Pinpoint the cell where the given text exists, returning its (X, Y) midpoint coordinate. 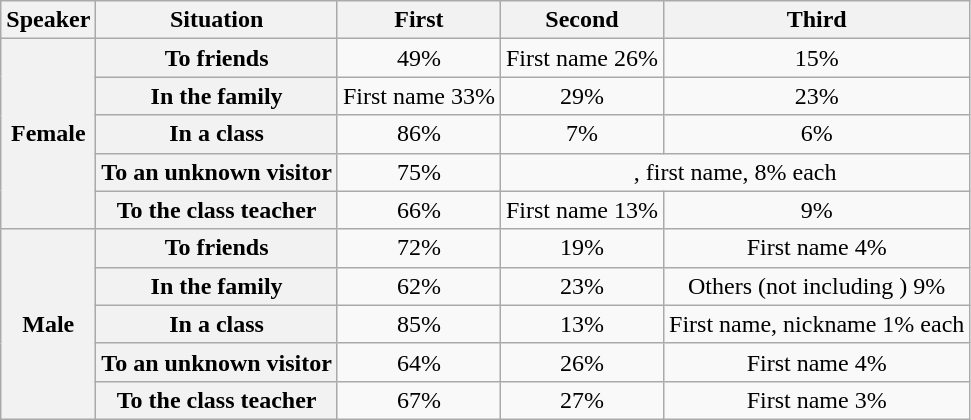
, first name, 8% each (734, 172)
Male (48, 324)
First name 3% (817, 400)
72% (418, 248)
27% (582, 400)
7% (582, 134)
15% (817, 58)
First (418, 20)
85% (418, 324)
Third (817, 20)
49% (418, 58)
67% (418, 400)
Second (582, 20)
Others (not including ) 9% (817, 286)
6% (817, 134)
62% (418, 286)
First name 33% (418, 96)
19% (582, 248)
13% (582, 324)
9% (817, 210)
86% (418, 134)
First name 26% (582, 58)
Speaker (48, 20)
26% (582, 362)
Situation (217, 20)
First name, nickname 1% each (817, 324)
66% (418, 210)
29% (582, 96)
75% (418, 172)
Female (48, 134)
64% (418, 362)
First name 13% (582, 210)
